Determine the (x, y) coordinate at the center of the cell enclosing the given text.  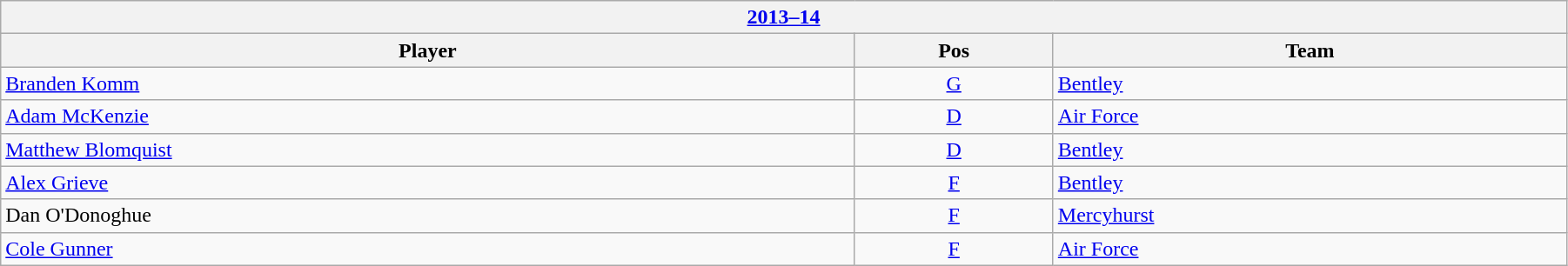
Mercyhurst (1310, 216)
Adam McKenzie (428, 116)
Branden Komm (428, 83)
Player (428, 50)
Alex Grieve (428, 183)
G (954, 83)
Pos (954, 50)
2013–14 (784, 17)
Dan O'Donoghue (428, 216)
Cole Gunner (428, 249)
Matthew Blomquist (428, 150)
Team (1310, 50)
